Detect which cell encompasses the target text, then output its (X, Y) center coordinate. 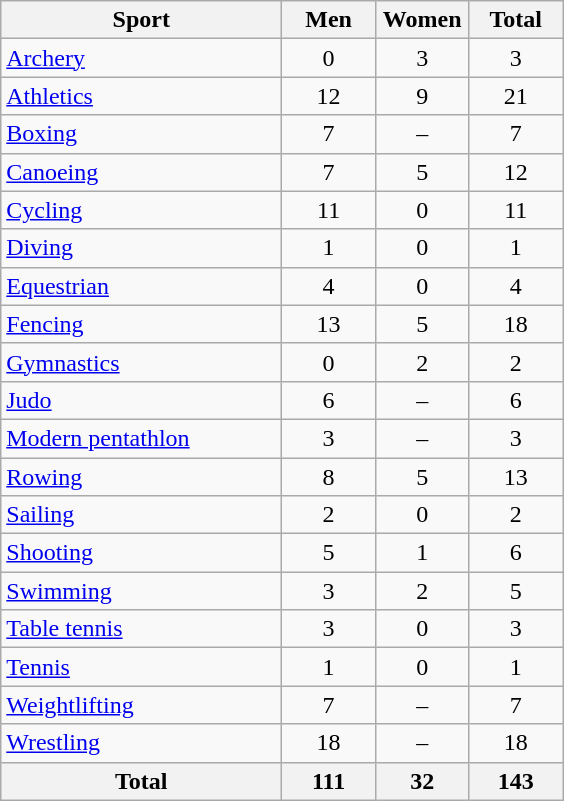
Gymnastics (142, 362)
Rowing (142, 477)
Fencing (142, 324)
Sport (142, 20)
Swimming (142, 591)
Athletics (142, 96)
Modern pentathlon (142, 438)
Shooting (142, 553)
9 (422, 96)
143 (516, 781)
Equestrian (142, 286)
Women (422, 20)
Boxing (142, 134)
Judo (142, 400)
Weightlifting (142, 705)
32 (422, 781)
Archery (142, 58)
8 (329, 477)
Canoeing (142, 172)
111 (329, 781)
Diving (142, 248)
Cycling (142, 210)
Sailing (142, 515)
Wrestling (142, 743)
21 (516, 96)
Tennis (142, 667)
Men (329, 20)
Table tennis (142, 629)
